From the cell containing the given text, extract its center point as (X, Y) coordinate. 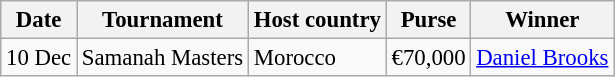
Daniel Brooks (542, 58)
Tournament (162, 20)
Winner (542, 20)
Date (39, 20)
€70,000 (428, 58)
Morocco (317, 58)
10 Dec (39, 58)
Host country (317, 20)
Purse (428, 20)
Samanah Masters (162, 58)
